Scan for the cell matching the given text and deliver its (X, Y) coordinate at center. 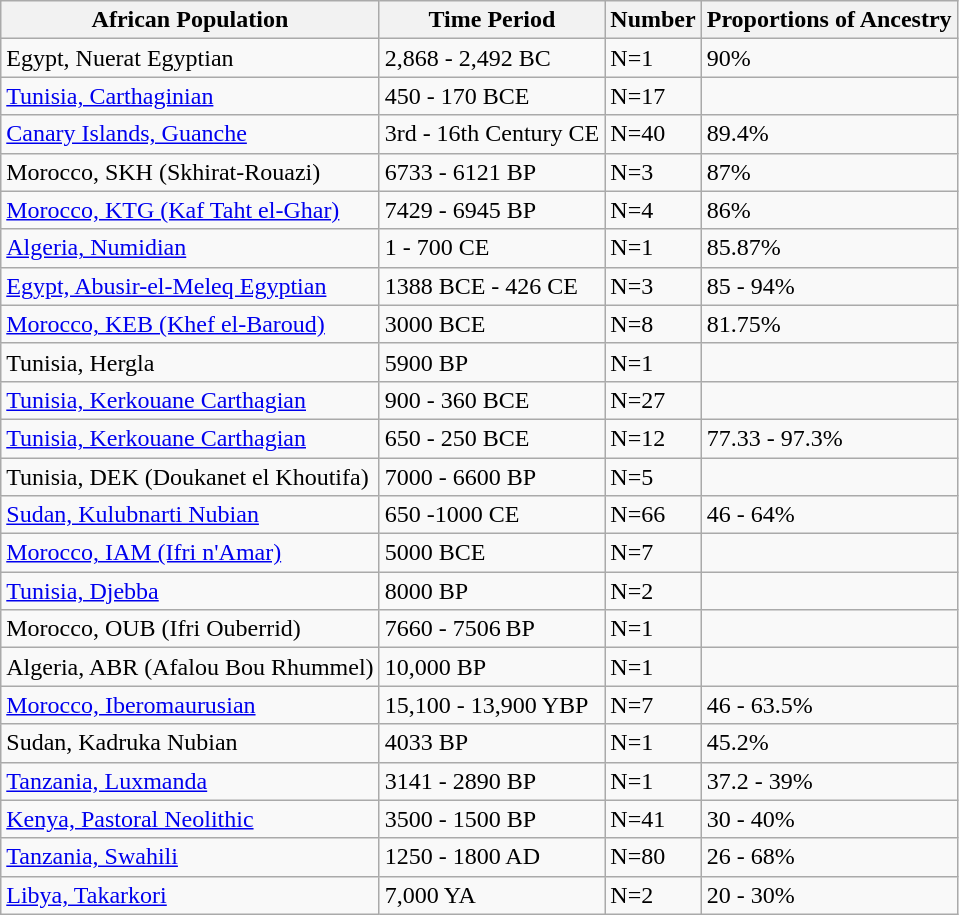
5000 BCE (492, 553)
Canary Islands, Guanche (190, 134)
85.87% (829, 248)
46 - 64% (829, 515)
87% (829, 172)
N=40 (653, 134)
450 - 170 BCE (492, 96)
5900 BP (492, 362)
20 - 30% (829, 895)
6733 - 6121 BP (492, 172)
African Population (190, 20)
N=4 (653, 210)
Number (653, 20)
N=80 (653, 857)
650 - 250 BCE (492, 438)
N=12 (653, 438)
N=17 (653, 96)
7000 - 6600 BP (492, 477)
45.2% (829, 743)
Sudan, Kulubnarti Nubian (190, 515)
86% (829, 210)
Morocco, Iberomaurusian (190, 705)
37.2 - 39% (829, 781)
Morocco, KEB (Khef el-Baroud) (190, 324)
81.75% (829, 324)
89.4% (829, 134)
3141 - 2890 BP (492, 781)
26 - 68% (829, 857)
85 - 94% (829, 286)
900 - 360 BCE (492, 400)
2,868 - 2,492 BC (492, 58)
Tunisia, DEK (Doukanet el Khoutifa) (190, 477)
10,000 BP (492, 667)
Tunisia, Hergla (190, 362)
1250 - 1800 AD (492, 857)
650 -1000 CE (492, 515)
7660 - 7506 BP (492, 629)
3rd - 16th Century CE (492, 134)
Tanzania, Luxmanda (190, 781)
77.33 - 97.3% (829, 438)
Morocco, KTG (Kaf Taht el-Ghar) (190, 210)
Libya, Takarkori (190, 895)
N=66 (653, 515)
Egypt, Nuerat Egyptian (190, 58)
Tunisia, Carthaginian (190, 96)
7429 - 6945 BP (492, 210)
N=41 (653, 819)
1 - 700 CE (492, 248)
Proportions of Ancestry (829, 20)
Morocco, OUB (Ifri Ouberrid) (190, 629)
Sudan, Kadruka Nubian (190, 743)
30 - 40% (829, 819)
Algeria, ABR (Afalou Bou Rhummel) (190, 667)
Tanzania, Swahili (190, 857)
Algeria, Numidian (190, 248)
90% (829, 58)
N=8 (653, 324)
N=5 (653, 477)
15,100 - 13,900 YBP (492, 705)
1388 BCE - 426 CE (492, 286)
7,000 YA (492, 895)
Morocco, SKH (Skhirat-Rouazi) (190, 172)
3500 - 1500 BP (492, 819)
N=27 (653, 400)
Kenya, Pastoral Neolithic (190, 819)
Morocco, IAM (Ifri n'Amar) (190, 553)
3000 BCE (492, 324)
4033 BP (492, 743)
Time Period (492, 20)
Egypt, Abusir-el-Meleq Egyptian (190, 286)
Tunisia, Djebba (190, 591)
8000 BP (492, 591)
46 - 63.5% (829, 705)
